Return the (X, Y) coordinate for the center point of the cell that contains the specified text.  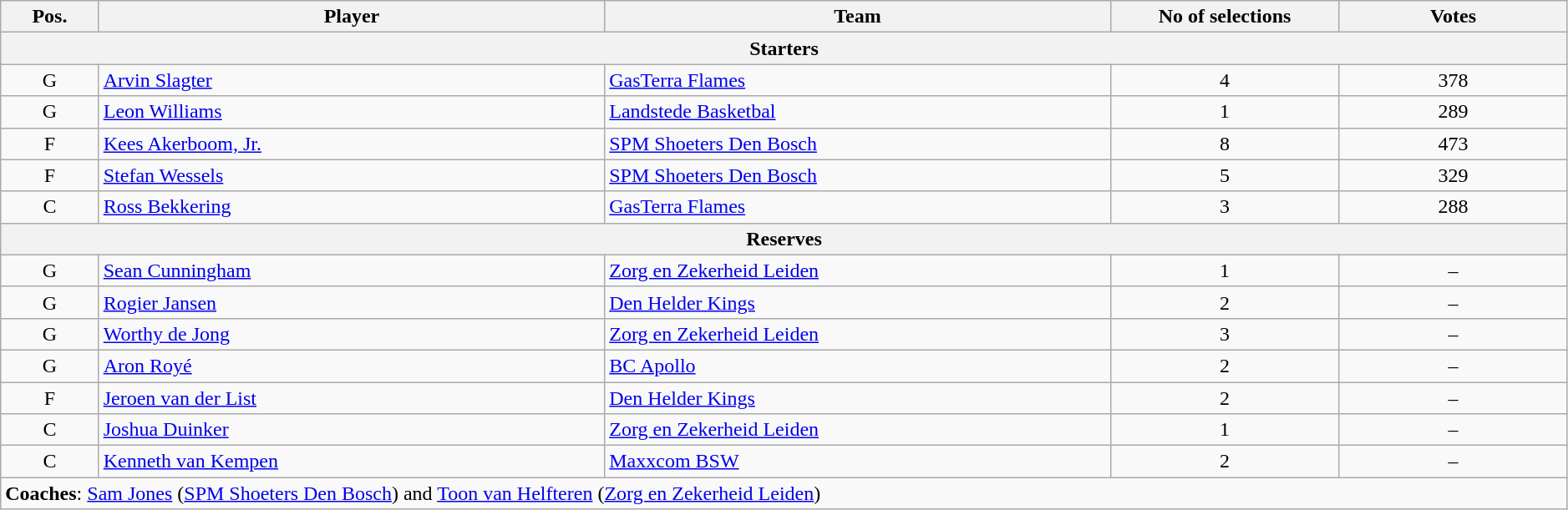
Jeroen van der List (352, 398)
Aron Royé (352, 366)
378 (1454, 80)
Landstede Basketbal (858, 112)
Stefan Wessels (352, 175)
Sean Cunningham (352, 270)
Coaches: Sam Jones (SPM Shoeters Den Bosch) and Toon van Helfteren (Zorg en Zekerheid Leiden) (784, 493)
Kenneth van Kempen (352, 462)
Ross Bekkering (352, 207)
473 (1454, 144)
8 (1225, 144)
329 (1454, 175)
Kees Akerboom, Jr. (352, 144)
No of selections (1225, 17)
Starters (784, 48)
4 (1225, 80)
Votes (1454, 17)
Worthy de Jong (352, 334)
Leon Williams (352, 112)
Player (352, 17)
Rogier Jansen (352, 302)
BC Apollo (858, 366)
288 (1454, 207)
Joshua Duinker (352, 430)
Maxxcom BSW (858, 462)
Arvin Slagter (352, 80)
Reserves (784, 239)
Team (858, 17)
289 (1454, 112)
Pos. (50, 17)
5 (1225, 175)
